Scan for the cell matching the given text and deliver its [X, Y] coordinate at center. 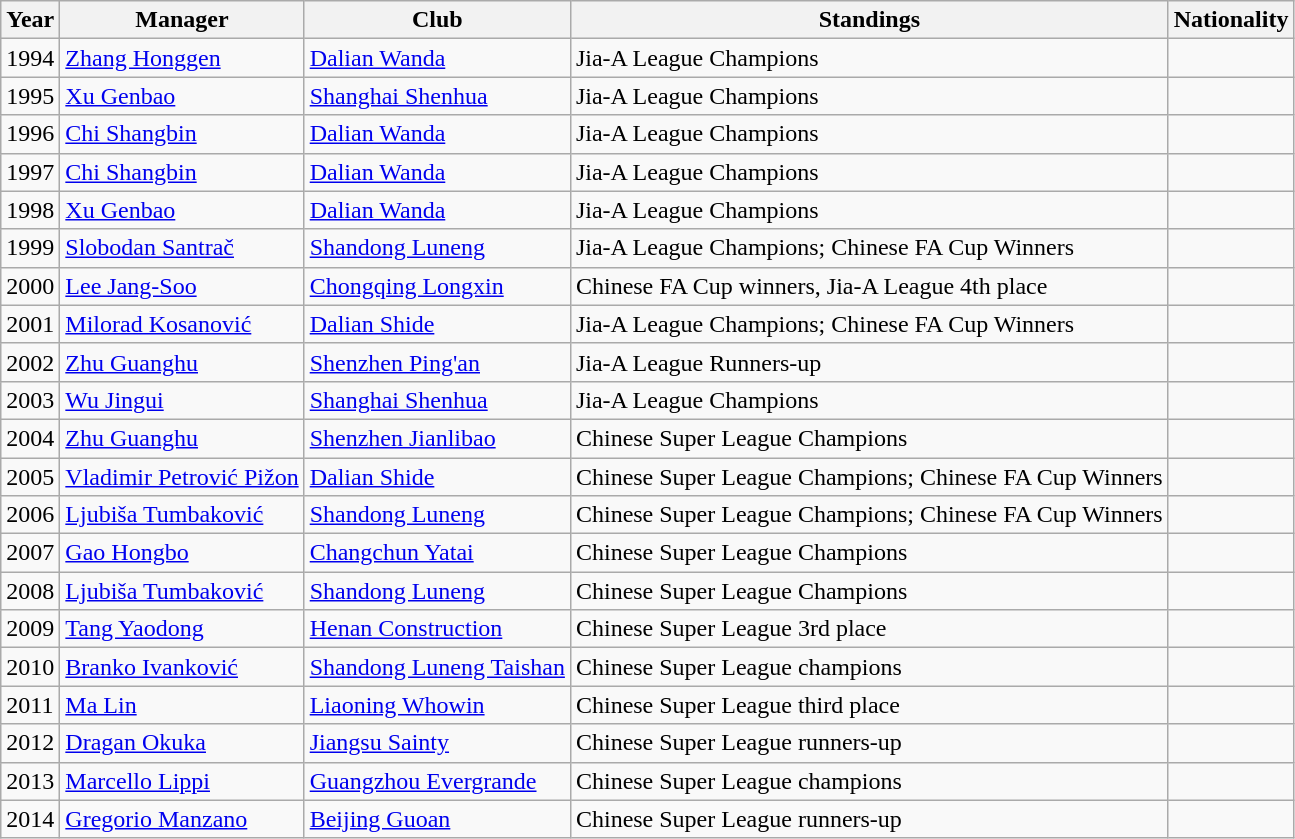
Shenzhen Ping'an [437, 362]
Gregorio Manzano [182, 819]
Chinese Super League third place [869, 705]
Ma Lin [182, 705]
Zhang Honggen [182, 58]
Manager [182, 20]
Beijing Guoan [437, 819]
Milorad Kosanović [182, 324]
2011 [30, 705]
Vladimir Petrović Pižon [182, 477]
Branko Ivanković [182, 667]
Nationality [1231, 20]
Chinese FA Cup winners, Jia-A League 4th place [869, 286]
Liaoning Whowin [437, 705]
Wu Jingui [182, 400]
2012 [30, 743]
1999 [30, 248]
Chongqing Longxin [437, 286]
2005 [30, 477]
2000 [30, 286]
2004 [30, 438]
1996 [30, 134]
2007 [30, 553]
Shandong Luneng Taishan [437, 667]
Jia-A League Runners-up [869, 362]
1994 [30, 58]
1998 [30, 210]
2002 [30, 362]
1995 [30, 96]
1997 [30, 172]
Club [437, 20]
Slobodan Santrač [182, 248]
Shenzhen Jianlibao [437, 438]
Henan Construction [437, 629]
Marcello Lippi [182, 781]
2014 [30, 819]
Dragan Okuka [182, 743]
Guangzhou Evergrande [437, 781]
Gao Hongbo [182, 553]
2003 [30, 400]
Tang Yaodong [182, 629]
2013 [30, 781]
Standings [869, 20]
Jiangsu Sainty [437, 743]
Chinese Super League 3rd place [869, 629]
2009 [30, 629]
Changchun Yatai [437, 553]
2010 [30, 667]
2006 [30, 515]
Lee Jang-Soo [182, 286]
Year [30, 20]
2001 [30, 324]
2008 [30, 591]
